Return (X, Y) of the center of cell containing provided text 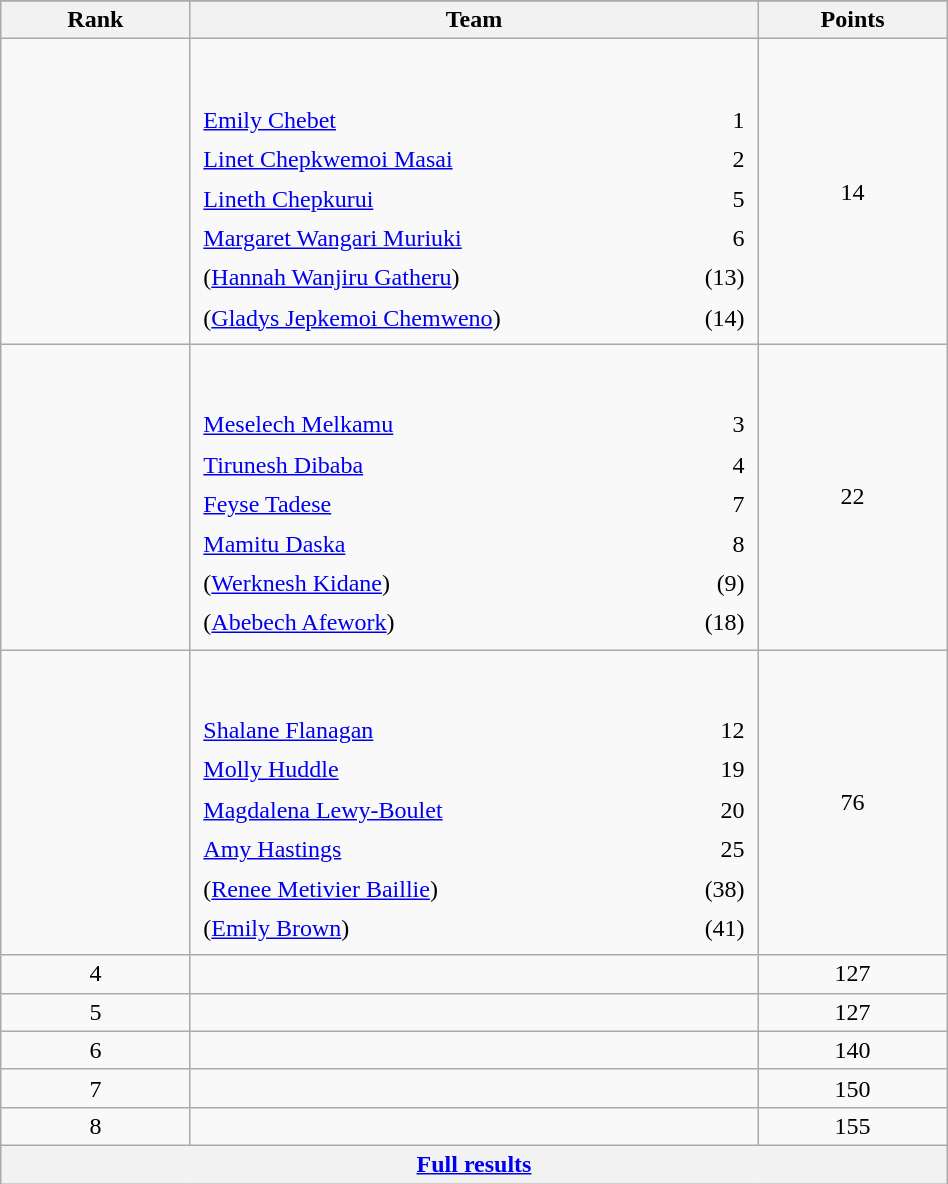
Linet Chepkwemoi Masai (435, 160)
25 (704, 850)
140 (852, 1050)
(Hannah Wanjiru Gatheru) (435, 278)
Magdalena Lewy-Boulet (428, 810)
Rank (96, 20)
22 (852, 496)
(9) (695, 584)
Margaret Wangari Muriuki (435, 238)
19 (704, 770)
(Gladys Jepkemoi Chemweno) (435, 318)
76 (852, 802)
Full results (474, 1164)
12 (704, 730)
Emily Chebet (435, 120)
14 (852, 192)
(Renee Metivier Baillie) (428, 888)
2 (711, 160)
(41) (704, 928)
(Abebech Afework) (418, 624)
Molly Huddle (428, 770)
Shalane Flanagan (428, 730)
3 (695, 426)
(13) (711, 278)
Shalane Flanagan 12 Molly Huddle 19 Magdalena Lewy-Boulet 20 Amy Hastings 25 (Renee Metivier Baillie) (38) (Emily Brown) (41) (474, 802)
(Werknesh Kidane) (418, 584)
Amy Hastings (428, 850)
(14) (711, 318)
(18) (695, 624)
Tirunesh Dibaba (418, 464)
(38) (704, 888)
20 (704, 810)
Feyse Tadese (418, 504)
Emily Chebet 1 Linet Chepkwemoi Masai 2 Lineth Chepkurui 5 Margaret Wangari Muriuki 6 (Hannah Wanjiru Gatheru) (13) (Gladys Jepkemoi Chemweno) (14) (474, 192)
150 (852, 1088)
Lineth Chepkurui (435, 198)
Points (852, 20)
155 (852, 1126)
Meselech Melkamu 3 Tirunesh Dibaba 4 Feyse Tadese 7 Mamitu Daska 8 (Werknesh Kidane) (9) (Abebech Afework) (18) (474, 496)
(Emily Brown) (428, 928)
Meselech Melkamu (418, 426)
Mamitu Daska (418, 544)
1 (711, 120)
Team (474, 20)
